Return the [X, Y] coordinate for the center point of the cell that contains the specified text.  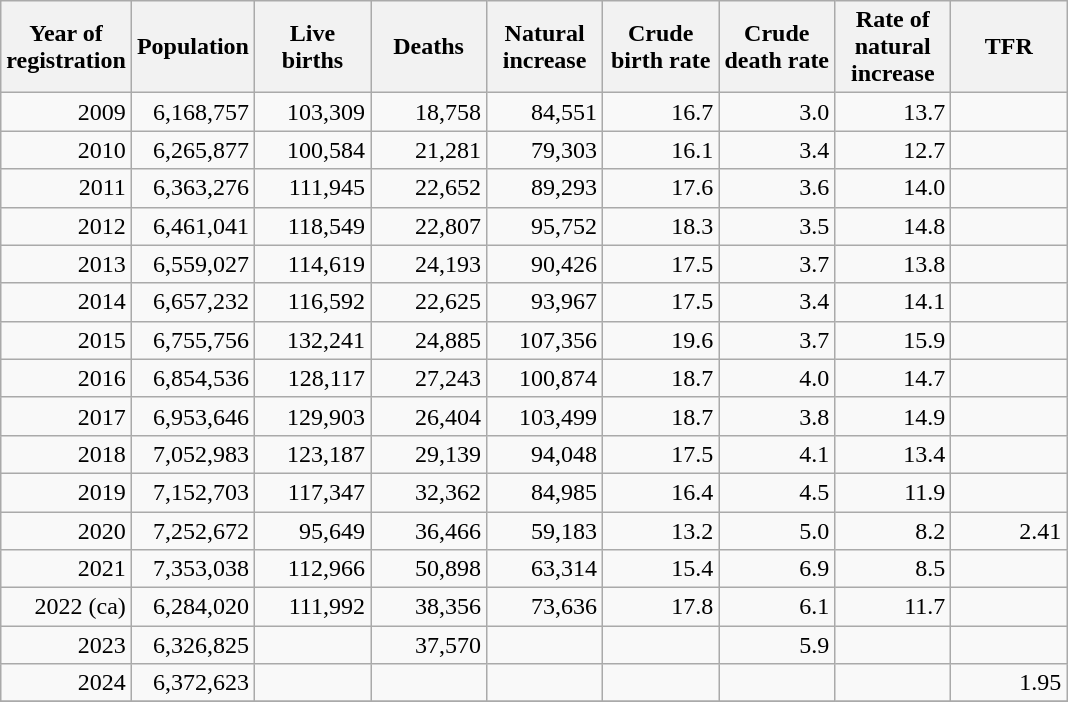
103,309 [312, 112]
6,284,020 [192, 607]
16.4 [661, 492]
50,898 [428, 569]
59,183 [545, 531]
2011 [66, 188]
6,854,536 [192, 378]
6,755,756 [192, 340]
16.7 [661, 112]
2017 [66, 416]
12.7 [893, 150]
1.95 [1009, 683]
84,985 [545, 492]
37,570 [428, 645]
128,117 [312, 378]
19.6 [661, 340]
3.0 [777, 112]
114,619 [312, 264]
129,903 [312, 416]
2020 [66, 531]
111,992 [312, 607]
13.4 [893, 454]
2016 [66, 378]
2012 [66, 226]
2023 [66, 645]
Deaths [428, 47]
100,874 [545, 378]
100,584 [312, 150]
22,652 [428, 188]
6,326,825 [192, 645]
14.0 [893, 188]
6,953,646 [192, 416]
Crude birth rate [661, 47]
95,649 [312, 531]
8.2 [893, 531]
2015 [66, 340]
21,281 [428, 150]
95,752 [545, 226]
79,303 [545, 150]
22,807 [428, 226]
7,052,983 [192, 454]
6,265,877 [192, 150]
26,404 [428, 416]
8.5 [893, 569]
2024 [66, 683]
18.3 [661, 226]
24,193 [428, 264]
4.1 [777, 454]
6,461,041 [192, 226]
13.7 [893, 112]
Live births [312, 47]
11.9 [893, 492]
29,139 [428, 454]
22,625 [428, 302]
6,657,232 [192, 302]
Crude death rate [777, 47]
Year of registration [66, 47]
13.2 [661, 531]
94,048 [545, 454]
2021 [66, 569]
16.1 [661, 150]
17.6 [661, 188]
6.9 [777, 569]
32,362 [428, 492]
90,426 [545, 264]
63,314 [545, 569]
2009 [66, 112]
3.6 [777, 188]
2019 [66, 492]
38,356 [428, 607]
3.5 [777, 226]
6,559,027 [192, 264]
4.5 [777, 492]
117,347 [312, 492]
5.0 [777, 531]
2010 [66, 150]
111,945 [312, 188]
6,372,623 [192, 683]
11.7 [893, 607]
5.9 [777, 645]
93,967 [545, 302]
103,499 [545, 416]
7,152,703 [192, 492]
Population [192, 47]
116,592 [312, 302]
73,636 [545, 607]
13.8 [893, 264]
14.1 [893, 302]
6,168,757 [192, 112]
TFR [1009, 47]
112,966 [312, 569]
84,551 [545, 112]
Natural increase [545, 47]
6.1 [777, 607]
2013 [66, 264]
27,243 [428, 378]
2018 [66, 454]
17.8 [661, 607]
14.7 [893, 378]
18,758 [428, 112]
4.0 [777, 378]
2022 (ca) [66, 607]
107,356 [545, 340]
118,549 [312, 226]
36,466 [428, 531]
2014 [66, 302]
6,363,276 [192, 188]
24,885 [428, 340]
89,293 [545, 188]
14.8 [893, 226]
Rate of natural increase [893, 47]
15.4 [661, 569]
2.41 [1009, 531]
14.9 [893, 416]
3.8 [777, 416]
123,187 [312, 454]
15.9 [893, 340]
7,252,672 [192, 531]
7,353,038 [192, 569]
132,241 [312, 340]
